Detect which cell encompasses the target text, then output its (x, y) center coordinate. 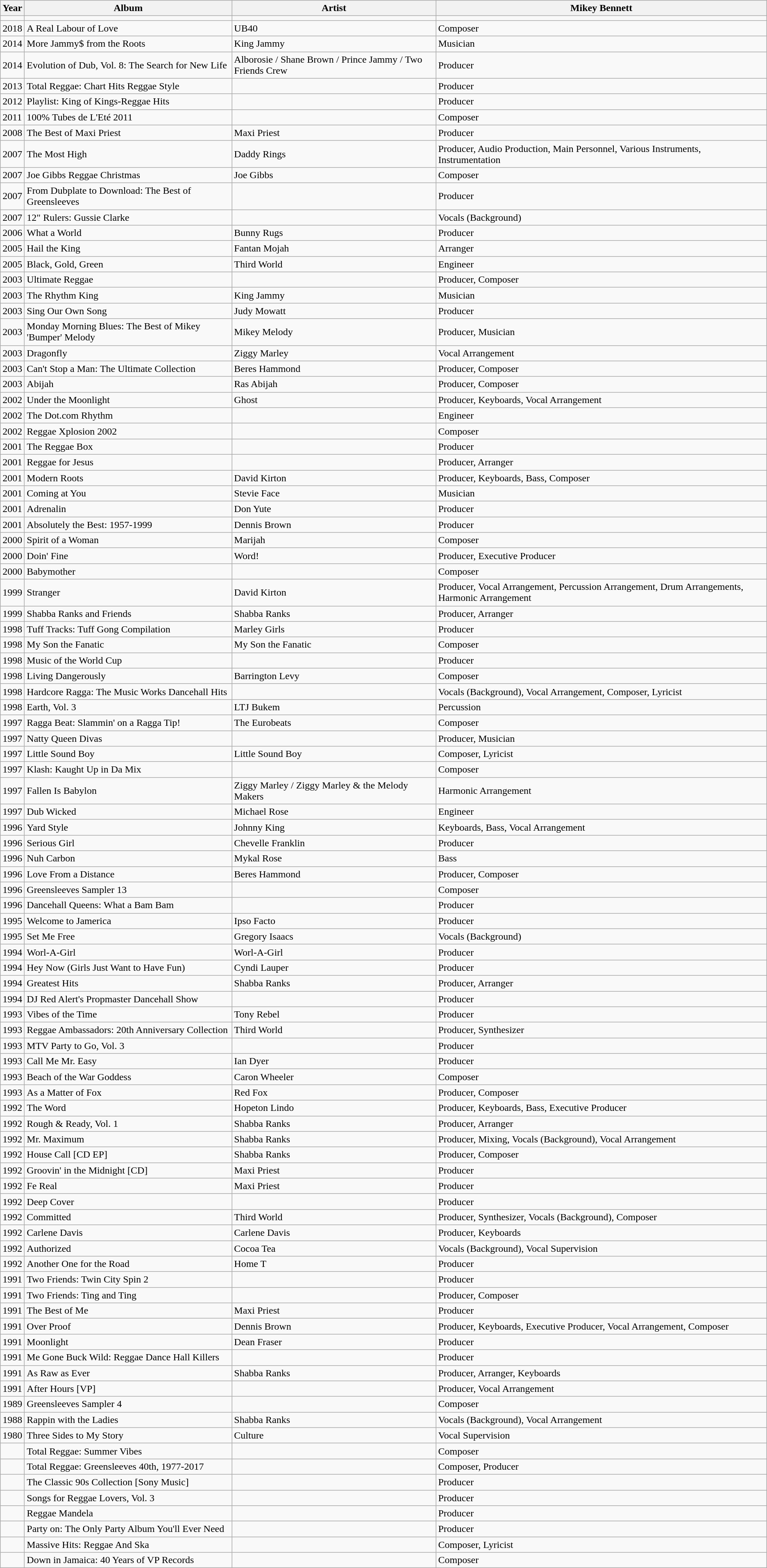
2018 (12, 28)
Total Reggae: Greensleeves 40th, 1977-2017 (128, 1466)
UB40 (334, 28)
Total Reggae: Chart Hits Reggae Style (128, 86)
Abijah (128, 384)
Down in Jamaica: 40 Years of VP Records (128, 1560)
Vocals (Background), Vocal Supervision (601, 1248)
Music of the World Cup (128, 660)
Producer, Keyboards, Executive Producer, Vocal Arrangement, Composer (601, 1326)
As Raw as Ever (128, 1373)
LTJ Bukem (334, 707)
Year (12, 8)
Modern Roots (128, 478)
Producer, Vocal Arrangement (601, 1389)
Ziggy Marley (334, 353)
100% Tubes de L'Eté 2011 (128, 117)
2012 (12, 102)
The Most High (128, 154)
The Word (128, 1108)
Ultimate Reggae (128, 280)
After Hours [VP] (128, 1389)
Alborosie / Shane Brown / Prince Jammy / Two Friends Crew (334, 65)
Deep Cover (128, 1201)
Ras Abijah (334, 384)
The Eurobeats (334, 723)
Ziggy Marley / Ziggy Marley & the Melody Makers (334, 791)
Producer, Keyboards (601, 1233)
Johnny King (334, 827)
Michael Rose (334, 812)
MTV Party to Go, Vol. 3 (128, 1046)
Ian Dyer (334, 1061)
Percussion (601, 707)
Producer, Keyboards, Vocal Arrangement (601, 400)
Cyndi Lauper (334, 968)
Marley Girls (334, 629)
Red Fox (334, 1092)
Natty Queen Divas (128, 739)
Reggae Mandela (128, 1514)
Producer, Keyboards, Bass, Executive Producer (601, 1108)
1980 (12, 1435)
Bunny Rugs (334, 233)
Rappin with the Ladies (128, 1420)
Two Friends: Ting and Ting (128, 1295)
Producer, Synthesizer, Vocals (Background), Composer (601, 1217)
Caron Wheeler (334, 1077)
Reggae Ambassadors: 20th Anniversary Collection (128, 1030)
Absolutely the Best: 1957-1999 (128, 525)
Vocals (Background), Vocal Arrangement, Composer, Lyricist (601, 691)
More Jammy$ from the Roots (128, 44)
The Rhythm King (128, 295)
Can't Stop a Man: The Ultimate Collection (128, 369)
Producer, Vocal Arrangement, Percussion Arrangement, Drum Arrangements, Harmonic Arrangement (601, 592)
Marijah (334, 540)
2008 (12, 133)
2013 (12, 86)
The Reggae Box (128, 446)
The Best of Me (128, 1311)
Vocals (Background), Vocal Arrangement (601, 1420)
Playlist: King of Kings-Reggae Hits (128, 102)
Producer, Mixing, Vocals (Background), Vocal Arrangement (601, 1139)
Authorized (128, 1248)
Greensleeves Sampler 13 (128, 890)
Spirit of a Woman (128, 540)
Groovin' in the Midnight [CD] (128, 1170)
Rough & Ready, Vol. 1 (128, 1124)
Greatest Hits (128, 983)
From Dubplate to Download: The Best of Greensleeves (128, 196)
The Best of Maxi Priest (128, 133)
Barrington Levy (334, 676)
Harmonic Arrangement (601, 791)
Moonlight (128, 1342)
Sing Our Own Song (128, 311)
Judy Mowatt (334, 311)
Three Sides to My Story (128, 1435)
Earth, Vol. 3 (128, 707)
Over Proof (128, 1326)
What a World (128, 233)
Producer, Arranger, Keyboards (601, 1373)
Babymother (128, 571)
Joe Gibbs Reggae Christmas (128, 175)
Ragga Beat: Slammin' on a Ragga Tip! (128, 723)
12" Rulers: Gussie Clarke (128, 218)
Dancehall Queens: What a Bam Bam (128, 905)
A Real Labour of Love (128, 28)
Black, Gold, Green (128, 264)
Chevelle Franklin (334, 843)
Living Dangerously (128, 676)
Hardcore Ragga: The Music Works Dancehall Hits (128, 691)
1989 (12, 1404)
Adrenalin (128, 509)
Me Gone Buck Wild: Reggae Dance Hall Killers (128, 1357)
Culture (334, 1435)
Reggae Xplosion 2002 (128, 431)
1988 (12, 1420)
Hey Now (Girls Just Want to Have Fun) (128, 968)
Beach of the War Goddess (128, 1077)
Welcome to Jamerica (128, 921)
Joe Gibbs (334, 175)
2011 (12, 117)
Fe Real (128, 1186)
Doin' Fine (128, 556)
Love From a Distance (128, 874)
Nuh Carbon (128, 859)
Gregory Isaacs (334, 936)
Cocoa Tea (334, 1248)
Stranger (128, 592)
Songs for Reggae Lovers, Vol. 3 (128, 1498)
Ghost (334, 400)
Mykal Rose (334, 859)
Total Reggae: Summer Vibes (128, 1451)
Producer, Audio Production, Main Personnel, Various Instruments, Instrumentation (601, 154)
Under the Moonlight (128, 400)
Coming at You (128, 494)
Call Me Mr. Easy (128, 1061)
As a Matter of Fox (128, 1092)
Party on: The Only Party Album You'll Ever Need (128, 1529)
Artist (334, 8)
Tuff Tracks: Tuff Gong Compilation (128, 629)
Greensleeves Sampler 4 (128, 1404)
Composer, Producer (601, 1466)
Hail the King (128, 249)
Monday Morning Blues: The Best of Mikey 'Bumper' Melody (128, 332)
Tony Rebel (334, 1015)
Reggae for Jesus (128, 462)
Mr. Maximum (128, 1139)
Mikey Bennett (601, 8)
Dragonfly (128, 353)
Vocal Arrangement (601, 353)
Producer, Synthesizer (601, 1030)
Stevie Face (334, 494)
Serious Girl (128, 843)
Producer, Executive Producer (601, 556)
Mikey Melody (334, 332)
Evolution of Dub, Vol. 8: The Search for New Life (128, 65)
Word! (334, 556)
Don Yute (334, 509)
Massive Hits: Reggae And Ska (128, 1545)
The Dot.com Rhythm (128, 415)
Album (128, 8)
Committed (128, 1217)
Fallen Is Babylon (128, 791)
Set Me Free (128, 936)
Vibes of the Time (128, 1015)
Bass (601, 859)
Dean Fraser (334, 1342)
Another One for the Road (128, 1264)
2006 (12, 233)
Yard Style (128, 827)
Klash: Kaught Up in Da Mix (128, 770)
Two Friends: Twin City Spin 2 (128, 1280)
The Classic 90s Collection [Sony Music] (128, 1482)
Keyboards, Bass, Vocal Arrangement (601, 827)
Hopeton Lindo (334, 1108)
Dub Wicked (128, 812)
Vocal Supervision (601, 1435)
DJ Red Alert's Propmaster Dancehall Show (128, 999)
Arranger (601, 249)
Home T (334, 1264)
Daddy Rings (334, 154)
House Call [CD EP] (128, 1155)
Fantan Mojah (334, 249)
Shabba Ranks and Friends (128, 614)
Producer, Keyboards, Bass, Composer (601, 478)
Ipso Facto (334, 921)
